Search for the cell housing the specified text and yield its (X, Y) center coordinate. 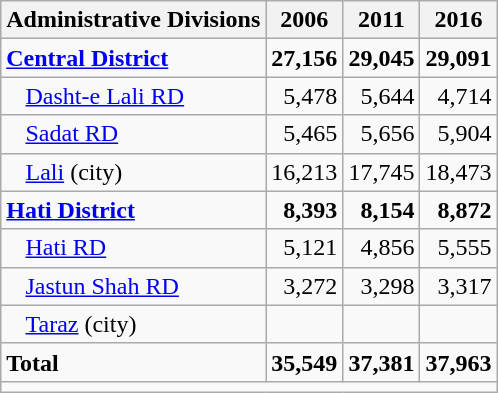
27,156 (304, 58)
Lali (city) (134, 172)
37,381 (382, 362)
8,872 (458, 210)
4,714 (458, 96)
Hati District (134, 210)
Jastun Shah RD (134, 286)
5,121 (304, 248)
Administrative Divisions (134, 20)
8,393 (304, 210)
3,317 (458, 286)
3,298 (382, 286)
3,272 (304, 286)
5,644 (382, 96)
5,555 (458, 248)
18,473 (458, 172)
2006 (304, 20)
Taraz (city) (134, 324)
29,091 (458, 58)
5,904 (458, 134)
Total (134, 362)
5,656 (382, 134)
35,549 (304, 362)
4,856 (382, 248)
Dasht-e Lali RD (134, 96)
29,045 (382, 58)
5,478 (304, 96)
2016 (458, 20)
37,963 (458, 362)
17,745 (382, 172)
Hati RD (134, 248)
5,465 (304, 134)
2011 (382, 20)
Sadat RD (134, 134)
Central District (134, 58)
8,154 (382, 210)
16,213 (304, 172)
